Return the (x, y) coordinate for the center point of the cell that contains the specified text.  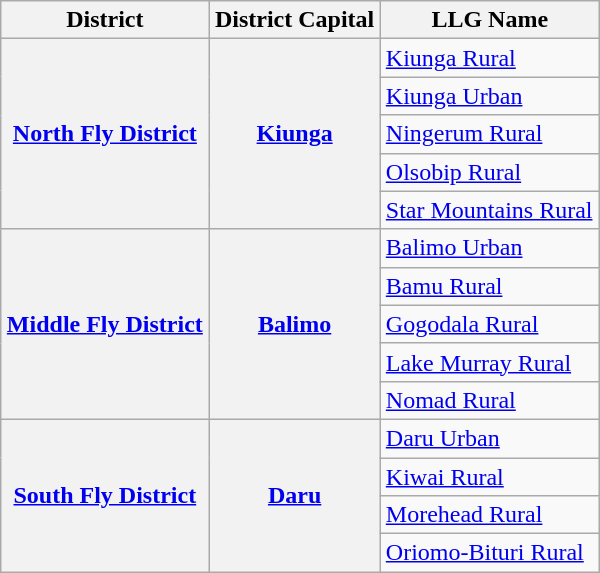
Kiwai Rural (490, 477)
Daru Urban (490, 438)
Ningerum Rural (490, 134)
Star Mountains Rural (490, 210)
North Fly District (105, 134)
Bamu Rural (490, 286)
Morehead Rural (490, 515)
Balimo Urban (490, 248)
Lake Murray Rural (490, 362)
Gogodala Rural (490, 324)
Middle Fly District (105, 324)
Nomad Rural (490, 400)
LLG Name (490, 20)
Olsobip Rural (490, 172)
Oriomo-Bituri Rural (490, 553)
Kiunga Rural (490, 58)
Daru (294, 495)
Kiunga Urban (490, 96)
District (105, 20)
South Fly District (105, 495)
District Capital (294, 20)
Kiunga (294, 134)
Balimo (294, 324)
